Capture the cell that displays the provided text and extract its [X, Y] central coordinate. 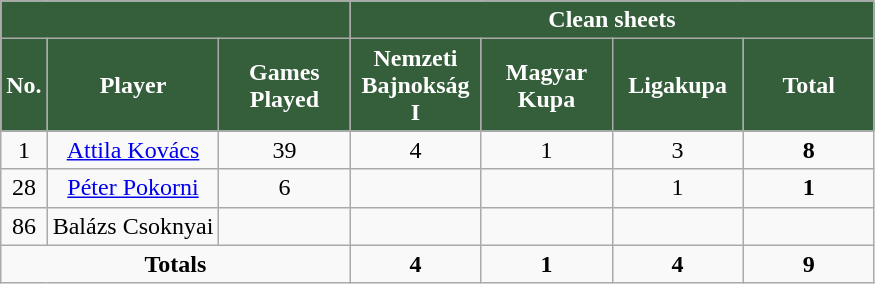
Nemzeti Bajnokság I [416, 85]
9 [808, 264]
3 [678, 150]
Totals [176, 264]
Clean sheets [612, 20]
Attila Kovács [133, 150]
Péter Pokorni [133, 188]
86 [24, 226]
39 [284, 150]
Balázs Csoknyai [133, 226]
8 [808, 150]
Magyar Kupa [546, 85]
Games Played [284, 85]
Player [133, 85]
Ligakupa [678, 85]
Total [808, 85]
6 [284, 188]
28 [24, 188]
No. [24, 85]
